Return the [x, y] coordinate for the center point of the cell that contains the specified text.  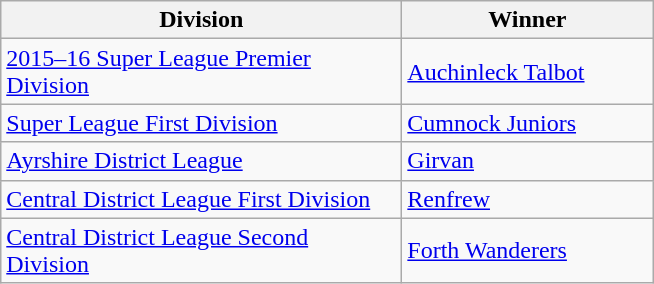
Central District League Second Division [202, 250]
Super League First Division [202, 123]
Ayrshire District League [202, 161]
Winner [528, 20]
Division [202, 20]
Cumnock Juniors [528, 123]
Forth Wanderers [528, 250]
2015–16 Super League Premier Division [202, 72]
Girvan [528, 161]
Auchinleck Talbot [528, 72]
Renfrew [528, 199]
Central District League First Division [202, 199]
